Capture the cell that displays the provided text and extract its [x, y] central coordinate. 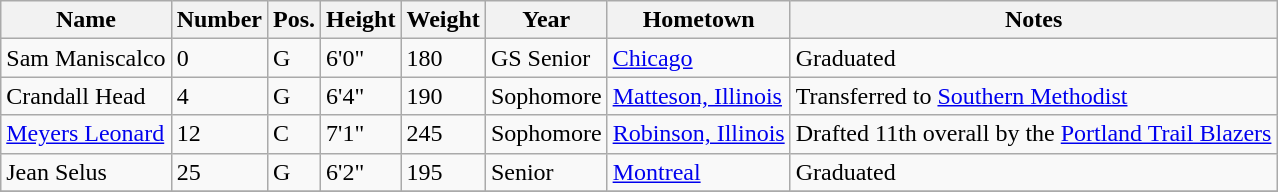
Height [361, 20]
Weight [443, 20]
Sam Maniscalco [86, 58]
180 [443, 58]
0 [219, 58]
Crandall Head [86, 96]
Chicago [698, 58]
195 [443, 172]
190 [443, 96]
Year [546, 20]
Number [219, 20]
Pos. [294, 20]
7'1" [361, 134]
Montreal [698, 172]
6'2" [361, 172]
Name [86, 20]
Transferred to Southern Methodist [1034, 96]
245 [443, 134]
Hometown [698, 20]
Notes [1034, 20]
Drafted 11th overall by the Portland Trail Blazers [1034, 134]
Robinson, Illinois [698, 134]
Senior [546, 172]
Matteson, Illinois [698, 96]
Jean Selus [86, 172]
12 [219, 134]
4 [219, 96]
25 [219, 172]
6'0" [361, 58]
GS Senior [546, 58]
Meyers Leonard [86, 134]
6'4" [361, 96]
C [294, 134]
